Return the (x, y) coordinate for the center point of the cell that contains the specified text.  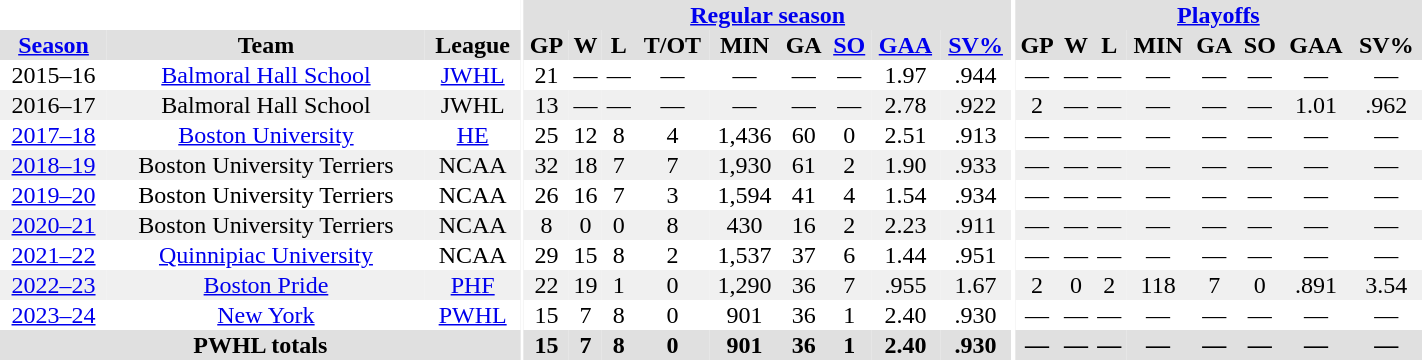
25 (546, 135)
1,436 (745, 135)
430 (745, 225)
Boston Pride (266, 285)
2015–16 (54, 75)
12 (586, 135)
6 (850, 255)
1.54 (906, 195)
2.51 (906, 135)
13 (546, 105)
New York (266, 315)
1,537 (745, 255)
PHF (473, 285)
32 (546, 165)
22 (546, 285)
1.97 (906, 75)
Playoffs (1218, 15)
Quinnipiac University (266, 255)
Regular season (768, 15)
1,930 (745, 165)
PWHL totals (260, 345)
1.44 (906, 255)
1,594 (745, 195)
2020–21 (54, 225)
1.90 (906, 165)
Team (266, 45)
.944 (976, 75)
2023–24 (54, 315)
1.01 (1316, 105)
2016–17 (54, 105)
2.78 (906, 105)
61 (804, 165)
3.54 (1386, 285)
2018–19 (54, 165)
29 (546, 255)
.911 (976, 225)
1.67 (976, 285)
37 (804, 255)
Boston University (266, 135)
.913 (976, 135)
T/OT (672, 45)
.934 (976, 195)
60 (804, 135)
.933 (976, 165)
1,290 (745, 285)
2021–22 (54, 255)
41 (804, 195)
.891 (1316, 285)
2.23 (906, 225)
19 (586, 285)
.922 (976, 105)
2019–20 (54, 195)
3 (672, 195)
118 (1158, 285)
HE (473, 135)
21 (546, 75)
18 (586, 165)
.962 (1386, 105)
2017–18 (54, 135)
Season (54, 45)
26 (546, 195)
PWHL (473, 315)
.951 (976, 255)
.955 (906, 285)
League (473, 45)
2022–23 (54, 285)
